Capture the cell that displays the provided text and extract its [X, Y] central coordinate. 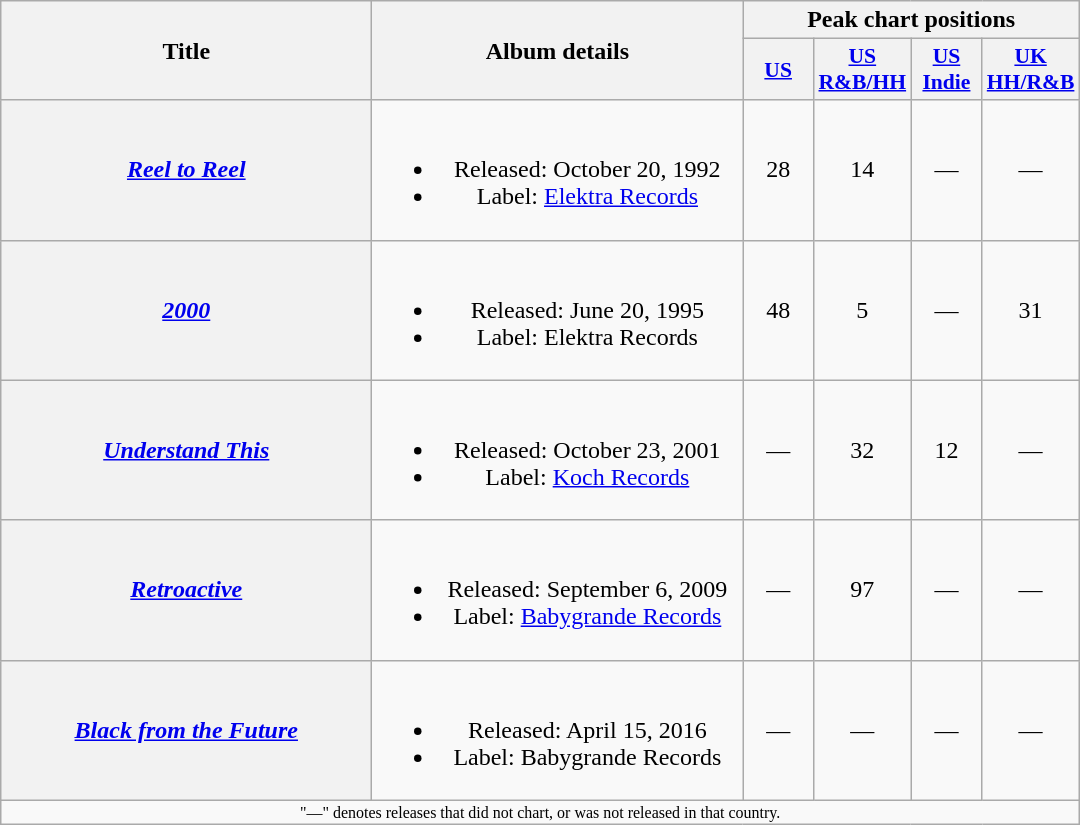
US R&B/HH [862, 70]
32 [862, 450]
Album details [558, 50]
Released: September 6, 2009Label: Babygrande Records [558, 590]
12 [946, 450]
Released: April 15, 2016Label: Babygrande Records [558, 730]
Peak chart positions [912, 20]
14 [862, 170]
Released: June 20, 1995Label: Elektra Records [558, 310]
UK HH/R&B [1031, 70]
Retroactive [186, 590]
2000 [186, 310]
Reel to Reel [186, 170]
US [778, 70]
48 [778, 310]
Released: October 20, 1992Label: Elektra Records [558, 170]
97 [862, 590]
31 [1031, 310]
Black from the Future [186, 730]
Understand This [186, 450]
Title [186, 50]
Released: October 23, 2001Label: Koch Records [558, 450]
28 [778, 170]
5 [862, 310]
US Indie [946, 70]
"—" denotes releases that did not chart, or was not released in that country. [540, 812]
